Search for the cell housing the specified text and yield its (x, y) center coordinate. 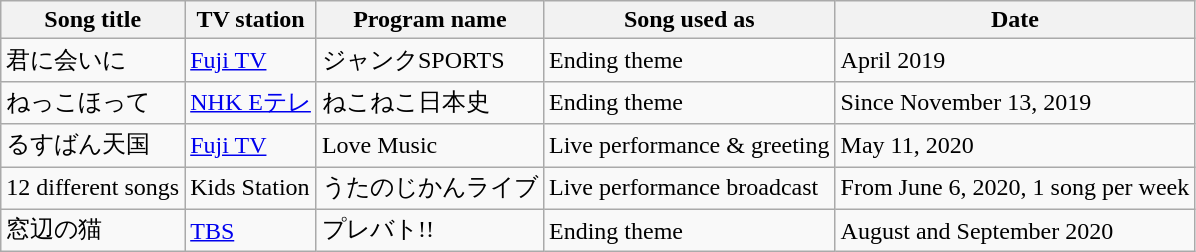
プレバト!! (430, 230)
Song title (93, 20)
ねっこほって (93, 102)
Live performance & greeting (689, 146)
April 2019 (1015, 60)
From June 6, 2020, 1 song per week (1015, 188)
Kids Station (251, 188)
Love Music (430, 146)
るすばん天国 (93, 146)
Date (1015, 20)
NHK Eテレ (251, 102)
君に会いに (93, 60)
August and September 2020 (1015, 230)
TV station (251, 20)
窓辺の猫 (93, 230)
TBS (251, 230)
Program name (430, 20)
ジャンクSPORTS (430, 60)
12 different songs (93, 188)
Since November 13, 2019 (1015, 102)
Song used as (689, 20)
ねこねこ日本史 (430, 102)
May 11, 2020 (1015, 146)
Live performance broadcast (689, 188)
うたのじかんライブ (430, 188)
